Pinpoint the cell where the given text exists, returning its (X, Y) midpoint coordinate. 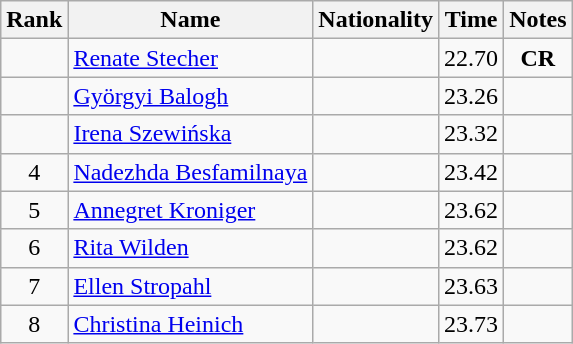
Renate Stecher (190, 58)
6 (34, 248)
Nadezhda Besfamilnaya (190, 172)
23.32 (472, 134)
Irena Szewińska (190, 134)
Ellen Stropahl (190, 286)
Time (472, 20)
Name (190, 20)
23.73 (472, 324)
8 (34, 324)
Nationality (376, 20)
23.42 (472, 172)
23.63 (472, 286)
4 (34, 172)
22.70 (472, 58)
7 (34, 286)
Notes (538, 20)
5 (34, 210)
Christina Heinich (190, 324)
Rita Wilden (190, 248)
Annegret Kroniger (190, 210)
Györgyi Balogh (190, 96)
Rank (34, 20)
CR (538, 58)
23.26 (472, 96)
